Capture the cell that displays the provided text and extract its [X, Y] central coordinate. 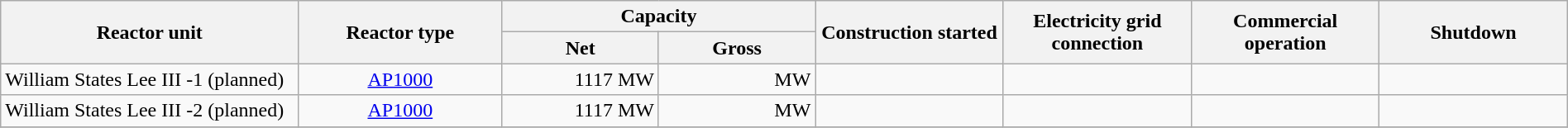
Gross [736, 48]
Reactor unit [150, 32]
Commercial operation [1285, 32]
William States Lee III -2 (planned) [150, 111]
William States Lee III -1 (planned) [150, 79]
Electricity grid connection [1097, 32]
Net [581, 48]
Shutdown [1474, 32]
Construction started [910, 32]
Reactor type [400, 32]
Capacity [658, 17]
